Scan for the cell matching the given text and deliver its (x, y) coordinate at center. 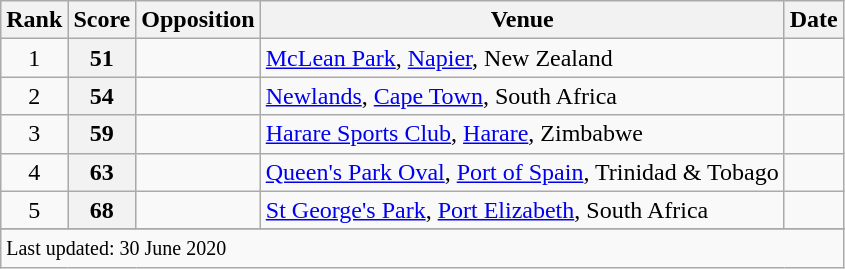
51 (102, 58)
1 (34, 58)
McLean Park, Napier, New Zealand (522, 58)
Rank (34, 20)
Queen's Park Oval, Port of Spain, Trinidad & Tobago (522, 172)
59 (102, 134)
Opposition (198, 20)
63 (102, 172)
Newlands, Cape Town, South Africa (522, 96)
Last updated: 30 June 2020 (422, 248)
5 (34, 210)
Venue (522, 20)
2 (34, 96)
Harare Sports Club, Harare, Zimbabwe (522, 134)
Score (102, 20)
3 (34, 134)
Date (814, 20)
68 (102, 210)
St George's Park, Port Elizabeth, South Africa (522, 210)
4 (34, 172)
54 (102, 96)
